Detect which cell encompasses the target text, then output its [X, Y] center coordinate. 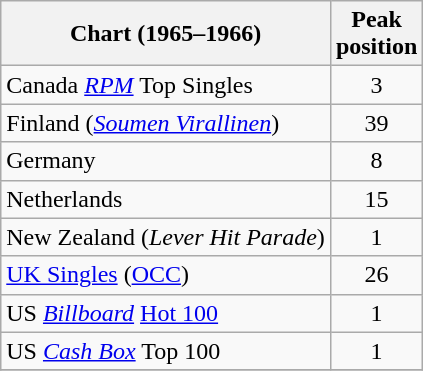
UK Singles (OCC) [166, 275]
8 [376, 161]
Chart (1965–1966) [166, 34]
15 [376, 199]
Germany [166, 161]
US Cash Box Top 100 [166, 351]
Canada RPM Top Singles [166, 85]
Peakposition [376, 34]
3 [376, 85]
New Zealand (Lever Hit Parade) [166, 237]
Netherlands [166, 199]
US Billboard Hot 100 [166, 313]
Finland (Soumen Virallinen) [166, 123]
39 [376, 123]
26 [376, 275]
